Provide the [x, y] coordinate of the cell's center where the given text is located.  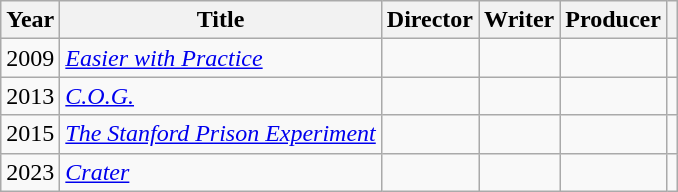
Writer [520, 20]
Year [30, 20]
Easier with Practice [220, 58]
Producer [614, 20]
C.O.G. [220, 96]
The Stanford Prison Experiment [220, 134]
Title [220, 20]
2009 [30, 58]
Director [430, 20]
2015 [30, 134]
2013 [30, 96]
Crater [220, 172]
2023 [30, 172]
